For the text-containing cell, return its midpoint in (x, y) coordinate format. 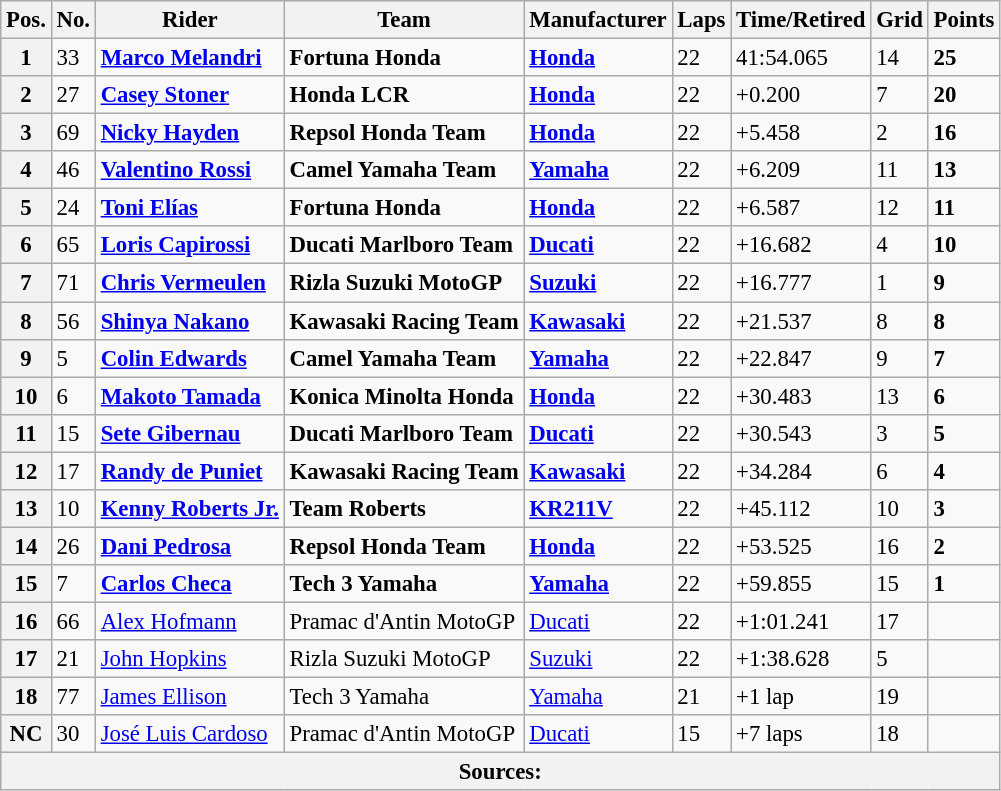
NC (26, 734)
+6.587 (801, 208)
John Hopkins (190, 659)
+1:01.241 (801, 621)
26 (73, 546)
24 (73, 208)
Dani Pedrosa (190, 546)
+5.458 (801, 133)
Time/Retired (801, 20)
Team Roberts (404, 509)
69 (73, 133)
25 (964, 58)
James Ellison (190, 697)
Laps (702, 20)
Loris Capirossi (190, 245)
KR211V (598, 509)
27 (73, 95)
Colin Edwards (190, 358)
19 (900, 697)
Valentino Rossi (190, 170)
Pos. (26, 20)
33 (73, 58)
Sete Gibernau (190, 433)
Shinya Nakano (190, 321)
Toni Elías (190, 208)
77 (73, 697)
30 (73, 734)
71 (73, 283)
+1:38.628 (801, 659)
+45.112 (801, 509)
Points (964, 20)
46 (73, 170)
+53.525 (801, 546)
Casey Stoner (190, 95)
Alex Hofmann (190, 621)
41:54.065 (801, 58)
+6.209 (801, 170)
+1 lap (801, 697)
Chris Vermeulen (190, 283)
Grid (900, 20)
Kenny Roberts Jr. (190, 509)
Konica Minolta Honda (404, 396)
+59.855 (801, 584)
+30.543 (801, 433)
+21.537 (801, 321)
+16.682 (801, 245)
65 (73, 245)
56 (73, 321)
+7 laps (801, 734)
+22.847 (801, 358)
20 (964, 95)
+0.200 (801, 95)
Marco Melandri (190, 58)
+30.483 (801, 396)
Randy de Puniet (190, 471)
Nicky Hayden (190, 133)
Carlos Checa (190, 584)
José Luis Cardoso (190, 734)
Makoto Tamada (190, 396)
No. (73, 20)
Manufacturer (598, 20)
66 (73, 621)
+16.777 (801, 283)
+34.284 (801, 471)
Sources: (500, 772)
Honda LCR (404, 95)
Team (404, 20)
Rider (190, 20)
